Determine the [x, y] coordinate at the center of the cell enclosing the given text.  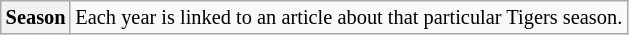
Each year is linked to an article about that particular Tigers season. [348, 17]
Season [36, 17]
